Provide the (X, Y) coordinate of the cell's center where the given text is located.  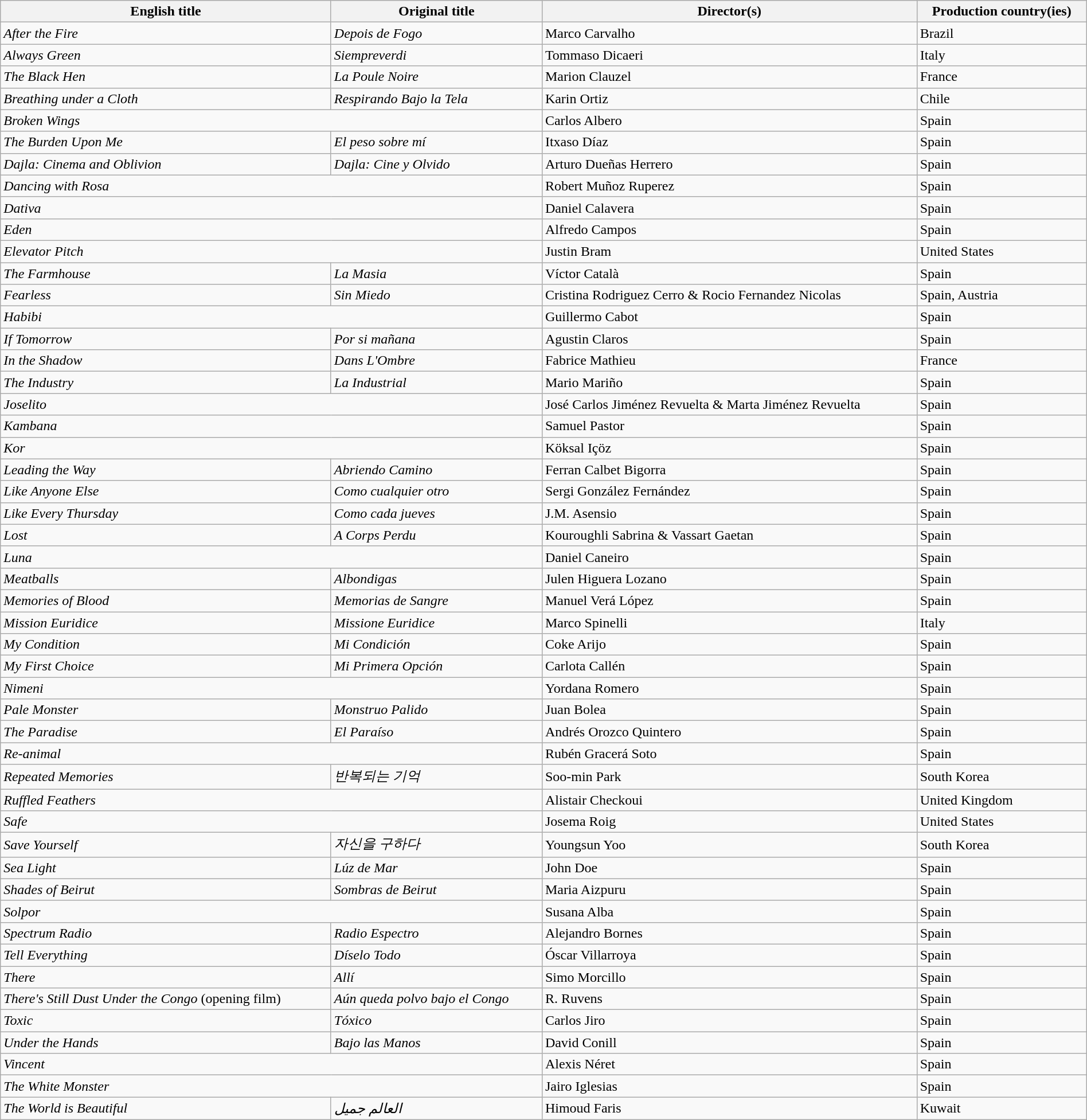
Arturo Dueñas Herrero (729, 164)
Vincent (272, 1064)
Breathing under a Cloth (166, 99)
Guillermo Cabot (729, 317)
There (166, 977)
Tommaso Dicaeri (729, 55)
Aún queda polvo bajo el Congo (436, 999)
Elevator Pitch (272, 251)
Sea Light (166, 868)
Yordana Romero (729, 688)
The Industry (166, 383)
Sergi González Fernández (729, 491)
Dans L'Ombre (436, 361)
Agustin Claros (729, 339)
Díselo Todo (436, 955)
Cristina Rodriguez Cerro & Rocio Fernandez Nicolas (729, 295)
Meatballs (166, 579)
Re-animal (272, 754)
Coke Arijo (729, 645)
Youngsun Yoo (729, 845)
Safe (272, 822)
Rubén Gracerá Soto (729, 754)
Lost (166, 535)
There's Still Dust Under the Congo (opening film) (166, 999)
English title (166, 11)
Pale Monster (166, 710)
Simo Morcillo (729, 977)
Alfredo Campos (729, 229)
Memorias de Sangre (436, 600)
Dancing with Rosa (272, 186)
The World is Beautiful (166, 1109)
Mission Euridice (166, 622)
After the Fire (166, 33)
Ruffled Feathers (272, 800)
Mi Primera Opción (436, 666)
La Poule Noire (436, 77)
Like Anyone Else (166, 491)
J.M. Asensio (729, 513)
Karin Ortiz (729, 99)
Daniel Calavera (729, 208)
Like Every Thursday (166, 513)
Sombras de Beirut (436, 889)
Juan Bolea (729, 710)
Fearless (166, 295)
Himoud Faris (729, 1109)
Chile (1002, 99)
Kuwait (1002, 1109)
La Masia (436, 274)
Maria Aizpuru (729, 889)
The Paradise (166, 732)
Always Green (166, 55)
El Paraíso (436, 732)
Dajla: Cine y Olvido (436, 164)
Abriendo Camino (436, 470)
Director(s) (729, 11)
Alexis Néret (729, 1064)
Samuel Pastor (729, 426)
Fabrice Mathieu (729, 361)
Jairo Iglesias (729, 1086)
Bajo las Manos (436, 1043)
Marco Carvalho (729, 33)
Tóxico (436, 1021)
Itxaso Díaz (729, 142)
Respirando Bajo la Tela (436, 99)
Ferran Calbet Bigorra (729, 470)
Mario Mariño (729, 383)
Leading the Way (166, 470)
Spain, Austria (1002, 295)
Alistair Checkoui (729, 800)
Por si mañana (436, 339)
Sin Miedo (436, 295)
In the Shadow (166, 361)
La Industrial (436, 383)
반복되는 기억 (436, 776)
Carlos Albero (729, 120)
Allí (436, 977)
Joselito (272, 404)
Depois de Fogo (436, 33)
Missione Euridice (436, 622)
A Corps Perdu (436, 535)
Luna (272, 557)
John Doe (729, 868)
R. Ruvens (729, 999)
Kouroughli Sabrina & Vassart Gaetan (729, 535)
Como cada jueves (436, 513)
Susana Alba (729, 911)
العالم جميل (436, 1109)
My First Choice (166, 666)
Nimeni (272, 688)
Tell Everything (166, 955)
Monstruo Palido (436, 710)
Carlos Jiro (729, 1021)
Óscar Villarroya (729, 955)
Dativa (272, 208)
If Tomorrow (166, 339)
Siempreverdi (436, 55)
Memories of Blood (166, 600)
Lúz de Mar (436, 868)
Production country(ies) (1002, 11)
Soo-min Park (729, 776)
Alejandro Bornes (729, 933)
Solpor (272, 911)
Marco Spinelli (729, 622)
The Farmhouse (166, 274)
Repeated Memories (166, 776)
The Black Hen (166, 77)
Víctor Català (729, 274)
Kambana (272, 426)
Manuel Verá López (729, 600)
Marion Clauzel (729, 77)
Josema Roig (729, 822)
Spectrum Radio (166, 933)
Habibi (272, 317)
The Burden Upon Me (166, 142)
Como cualquier otro (436, 491)
Robert Muñoz Ruperez (729, 186)
Justin Bram (729, 251)
Julen Higuera Lozano (729, 579)
Broken Wings (272, 120)
Shades of Beirut (166, 889)
Dajla: Cinema and Oblivion (166, 164)
El peso sobre mí (436, 142)
Eden (272, 229)
Mi Condición (436, 645)
José Carlos Jiménez Revuelta & Marta Jiménez Revuelta (729, 404)
My Condition (166, 645)
Save Yourself (166, 845)
Under the Hands (166, 1043)
Original title (436, 11)
The White Monster (272, 1086)
Daniel Caneiro (729, 557)
Köksal Içöz (729, 448)
Albondigas (436, 579)
Carlota Callén (729, 666)
자신을 구하다 (436, 845)
David Conill (729, 1043)
Kor (272, 448)
Toxic (166, 1021)
Brazil (1002, 33)
Andrés Orozco Quintero (729, 732)
Radio Espectro (436, 933)
United Kingdom (1002, 800)
